Scan for the cell matching the given text and deliver its [X, Y] coordinate at center. 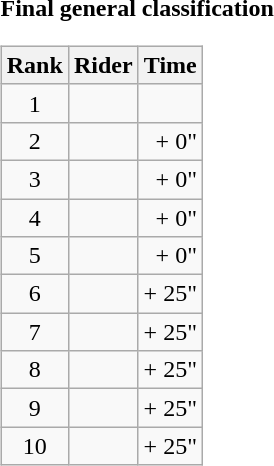
8 [34, 370]
4 [34, 217]
7 [34, 332]
1 [34, 103]
10 [34, 446]
5 [34, 256]
9 [34, 408]
Rank [34, 65]
3 [34, 179]
6 [34, 294]
Rider [103, 65]
2 [34, 141]
Time [170, 65]
